Output the [x, y] coordinate of the center of the cell containing the given text.  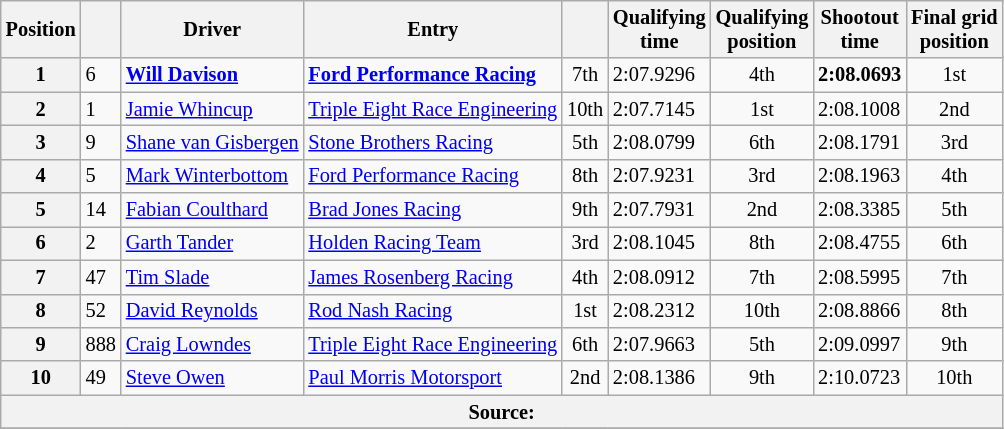
2:08.0912 [660, 277]
2:08.4755 [860, 243]
2:08.0799 [660, 142]
Brad Jones Racing [432, 210]
Garth Tander [212, 243]
2:08.2312 [660, 311]
Shane van Gisbergen [212, 142]
2:08.1963 [860, 176]
2:10.0723 [860, 378]
Tim Slade [212, 277]
Position [41, 29]
4 [41, 176]
2:07.9663 [660, 344]
Source: [502, 412]
2:08.1386 [660, 378]
2:08.1045 [660, 243]
2:08.1008 [860, 109]
3 [41, 142]
Steve Owen [212, 378]
Mark Winterbottom [212, 176]
7 [41, 277]
David Reynolds [212, 311]
Qualifyingposition [762, 29]
2:08.0693 [860, 75]
Will Davison [212, 75]
52 [101, 311]
Holden Racing Team [432, 243]
Fabian Coulthard [212, 210]
Jamie Whincup [212, 109]
Qualifyingtime [660, 29]
Rod Nash Racing [432, 311]
2:08.8866 [860, 311]
Stone Brothers Racing [432, 142]
8 [41, 311]
2:08.3385 [860, 210]
Shootouttime [860, 29]
2:08.5995 [860, 277]
2:07.7145 [660, 109]
14 [101, 210]
Final gridposition [954, 29]
2:07.7931 [660, 210]
2:09.0997 [860, 344]
2:08.1791 [860, 142]
888 [101, 344]
2:07.9231 [660, 176]
Driver [212, 29]
Paul Morris Motorsport [432, 378]
2:07.9296 [660, 75]
Craig Lowndes [212, 344]
47 [101, 277]
Entry [432, 29]
49 [101, 378]
10 [41, 378]
James Rosenberg Racing [432, 277]
